Find where the given text appears and provide that cell's center as [X, Y] coordinate. 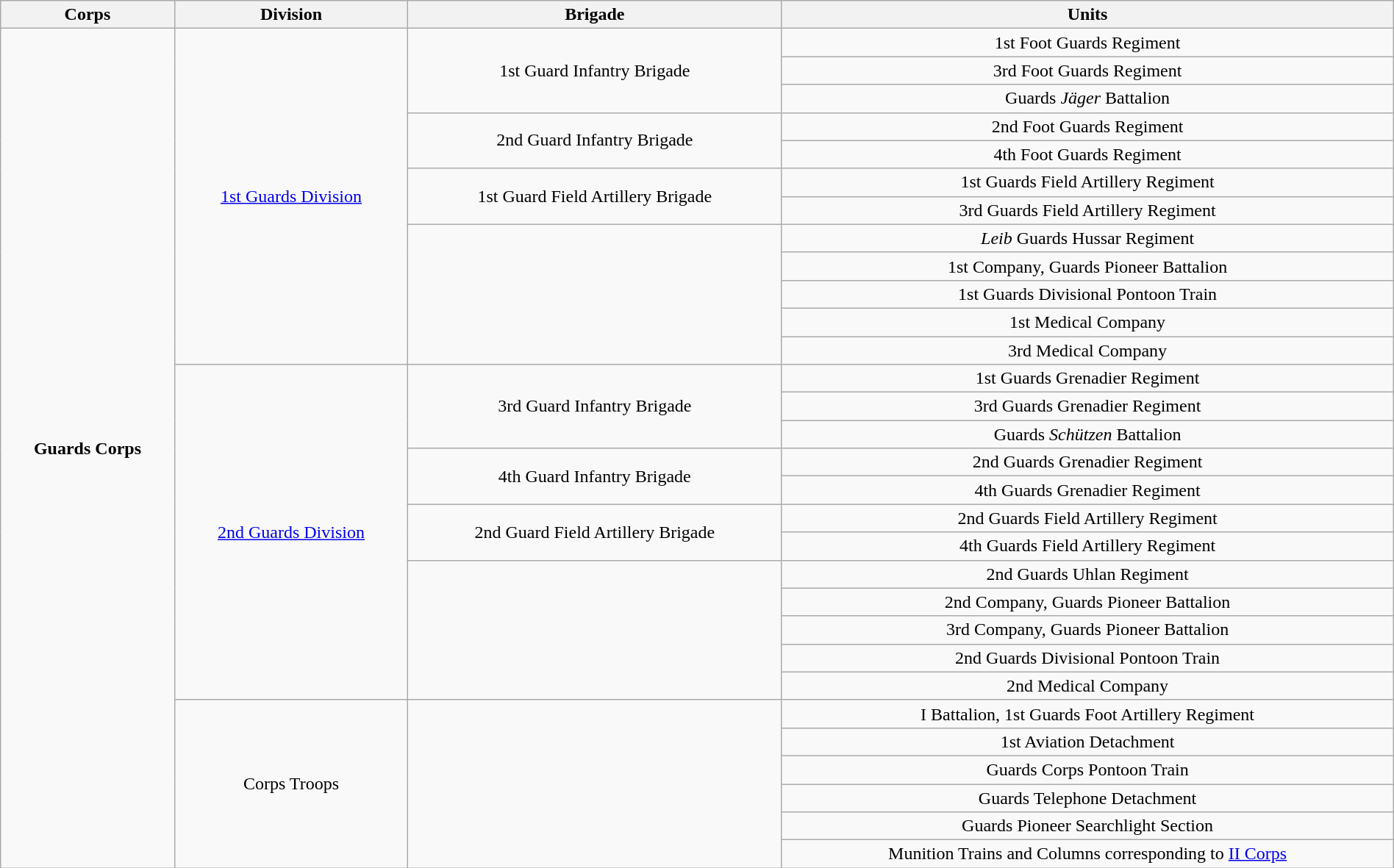
Units [1087, 15]
1st Medical Company [1087, 322]
2nd Foot Guards Regiment [1087, 126]
Corps Troops [291, 783]
3rd Company, Guards Pioneer Battalion [1087, 630]
2nd Guards Field Artillery Regiment [1087, 518]
Guards Pioneer Searchlight Section [1087, 826]
3rd Guards Grenadier Regiment [1087, 406]
3rd Foot Guards Regiment [1087, 71]
2nd Guards Divisional Pontoon Train [1087, 658]
Guards Schützen Battalion [1087, 434]
2nd Guards Uhlan Regiment [1087, 574]
4th Foot Guards Regiment [1087, 154]
2nd Guards Grenadier Regiment [1087, 462]
2nd Company, Guards Pioneer Battalion [1087, 602]
3rd Guards Field Artillery Regiment [1087, 210]
Guards Telephone Detachment [1087, 797]
3rd Medical Company [1087, 351]
4th Guards Field Artillery Regiment [1087, 546]
1st Guards Grenadier Regiment [1087, 379]
Guards Jäger Battalion [1087, 98]
4th Guard Infantry Brigade [595, 476]
2nd Guard Infantry Brigade [595, 140]
I Battalion, 1st Guards Foot Artillery Regiment [1087, 714]
2nd Guards Division [291, 532]
Munition Trains and Columns corresponding to II Corps [1087, 854]
Corps [87, 15]
1st Guard Infantry Brigade [595, 71]
4th Guards Grenadier Regiment [1087, 490]
1st Guard Field Artillery Brigade [595, 196]
1st Foot Guards Regiment [1087, 43]
3rd Guard Infantry Brigade [595, 406]
1st Aviation Detachment [1087, 742]
1st Guards Division [291, 197]
Guards Corps [87, 448]
2nd Medical Company [1087, 686]
Leib Guards Hussar Regiment [1087, 238]
Division [291, 15]
Brigade [595, 15]
2nd Guard Field Artillery Brigade [595, 532]
Guards Corps Pontoon Train [1087, 770]
1st Company, Guards Pioneer Battalion [1087, 266]
1st Guards Divisional Pontoon Train [1087, 294]
1st Guards Field Artillery Regiment [1087, 182]
